Determine the [x, y] coordinate at the center of the cell enclosing the given text.  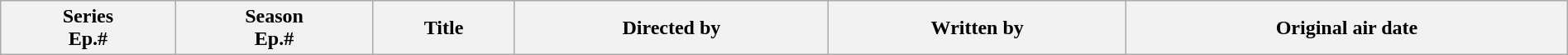
Original air date [1347, 28]
SeasonEp.# [275, 28]
Directed by [672, 28]
SeriesEp.# [88, 28]
Title [443, 28]
Written by [978, 28]
